Find where the given text appears and provide that cell's center as (x, y) coordinate. 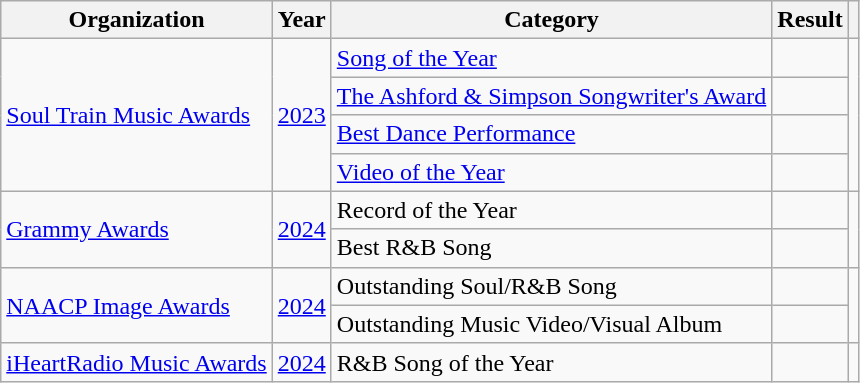
Organization (136, 20)
iHeartRadio Music Awards (136, 362)
Video of the Year (552, 172)
Best Dance Performance (552, 134)
Outstanding Music Video/Visual Album (552, 324)
NAACP Image Awards (136, 305)
Soul Train Music Awards (136, 115)
R&B Song of the Year (552, 362)
Outstanding Soul/R&B Song (552, 286)
Song of the Year (552, 58)
Year (302, 20)
Best R&B Song (552, 248)
Result (810, 20)
Grammy Awards (136, 229)
Category (552, 20)
The Ashford & Simpson Songwriter's Award (552, 96)
Record of the Year (552, 210)
2023 (302, 115)
